Find where the given text appears and provide that cell's center as [x, y] coordinate. 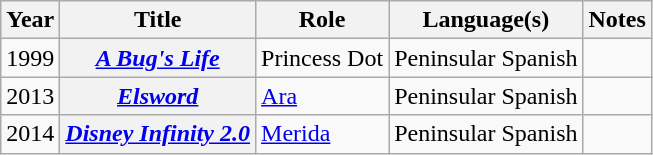
Princess Dot [322, 58]
Title [158, 20]
Role [322, 20]
Year [30, 20]
Ara [322, 96]
A Bug's Life [158, 58]
Notes [617, 20]
2014 [30, 134]
2013 [30, 96]
1999 [30, 58]
Language(s) [486, 20]
Elsword [158, 96]
Disney Infinity 2.0 [158, 134]
Merida [322, 134]
